Extract the [X, Y] coordinate from the center of the cell holding the provided text.  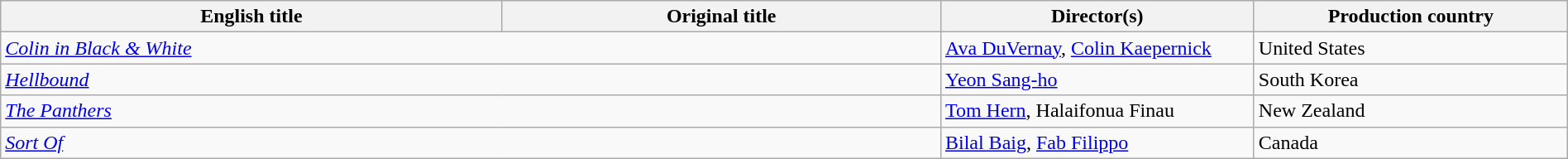
English title [251, 17]
Bilal Baig, Fab Filippo [1097, 142]
Colin in Black & White [471, 48]
Hellbound [471, 79]
The Panthers [471, 111]
Production country [1411, 17]
Sort Of [471, 142]
New Zealand [1411, 111]
Director(s) [1097, 17]
United States [1411, 48]
Yeon Sang-ho [1097, 79]
Canada [1411, 142]
Original title [721, 17]
Tom Hern, Halaifonua Finau [1097, 111]
Ava DuVernay, Colin Kaepernick [1097, 48]
South Korea [1411, 79]
